Search for the cell housing the specified text and yield its (x, y) center coordinate. 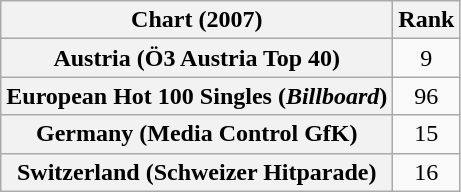
9 (426, 58)
15 (426, 134)
Austria (Ö3 Austria Top 40) (197, 58)
Switzerland (Schweizer Hitparade) (197, 172)
96 (426, 96)
Rank (426, 20)
16 (426, 172)
Germany (Media Control GfK) (197, 134)
Chart (2007) (197, 20)
European Hot 100 Singles (Billboard) (197, 96)
